Search for the cell housing the specified text and yield its (X, Y) center coordinate. 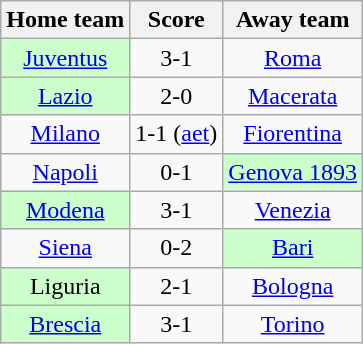
Venezia (293, 210)
Home team (66, 20)
Macerata (293, 96)
Fiorentina (293, 134)
Bari (293, 248)
Napoli (66, 172)
Roma (293, 58)
Liguria (66, 286)
Lazio (66, 96)
2-0 (176, 96)
Torino (293, 324)
Modena (66, 210)
Score (176, 20)
Milano (66, 134)
0-1 (176, 172)
Away team (293, 20)
Genova 1893 (293, 172)
0-2 (176, 248)
Siena (66, 248)
1-1 (aet) (176, 134)
Juventus (66, 58)
Bologna (293, 286)
Brescia (66, 324)
2-1 (176, 286)
